Search for the cell housing the specified text and yield its [X, Y] center coordinate. 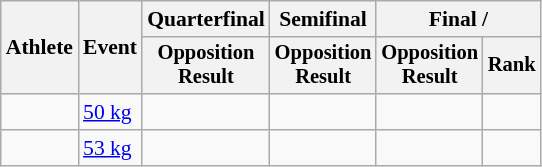
Final / [458, 19]
Semifinal [324, 19]
Quarterfinal [206, 19]
Rank [512, 66]
53 kg [110, 148]
Athlete [40, 48]
50 kg [110, 112]
Event [110, 48]
